Pinpoint the cell where the given text exists, returning its [x, y] midpoint coordinate. 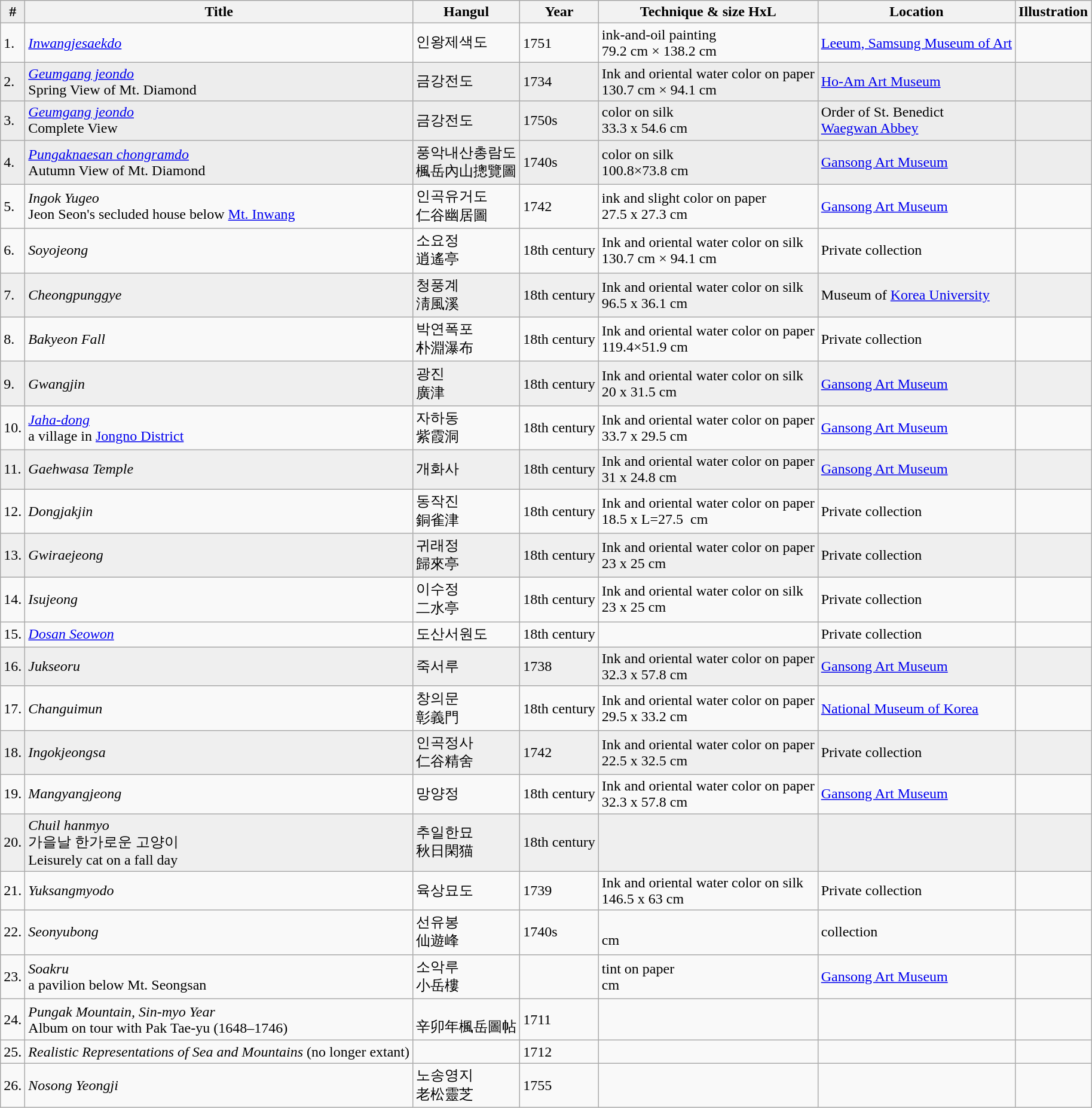
collection [916, 932]
인곡유거도 仁谷幽居圖 [466, 206]
노송영지 老松靈芝 [466, 1085]
25. [13, 1052]
Changuimun [219, 708]
辛卯年楓岳圖帖 [466, 1020]
도산서원도 [466, 635]
Ink and oriental water color on paper22.5 x 32.5 cm [708, 752]
추일한묘秋日閑猫 [466, 842]
Nosong Yeongji [219, 1085]
인왕제색도 [466, 43]
Chuil hanmyo 가을날 한가로운 고양이 Leisurely cat on a fall day [219, 842]
13. [13, 555]
18. [13, 752]
창의문彰義門 [466, 708]
color on silk 100.8×73.8 cm [708, 162]
Geumgang jeondo Complete View [219, 121]
소악루 小岳樓 [466, 976]
광진廣津 [466, 383]
10. [13, 428]
8. [13, 339]
16. [13, 666]
Soyojeong [219, 251]
이수정二水亭 [466, 600]
육상묘도 [466, 891]
23. [13, 976]
개화사 [466, 469]
Realistic Representations of Sea and Mountains (no longer extant) [219, 1052]
Isujeong [219, 600]
5. [13, 206]
풍악내산총람도 楓岳內山摠覽圖 [466, 162]
14. [13, 600]
26. [13, 1085]
1750s [559, 121]
Ho-Am Art Museum [916, 81]
3. [13, 121]
17. [13, 708]
24. [13, 1020]
15. [13, 635]
Ink and oriental water color on silk96.5 x 36.1 cm [708, 295]
2. [13, 81]
ink and slight color on paper27.5 x 27.3 cm [708, 206]
Pungak Mountain, Sin-myo Year Album on tour with Pak Tae-yu (1648–1746) [219, 1020]
Jukseoru [219, 666]
Gwangjin [219, 383]
Location [916, 12]
Ink and oriental water color on paper29.5 x 33.2 cm [708, 708]
Inwangjesaekdo [219, 43]
Ink and oriental water color on silk20 x 31.5 cm [708, 383]
Geumgang jeondoSpring View of Mt. Diamond [219, 81]
ink-and-oil painting79.2 cm × 138.2 cm [708, 43]
cm [708, 932]
Order of St. Benedict Waegwan Abbey [916, 121]
Yuksangmyodo [219, 891]
19. [13, 794]
청풍계淸風溪 [466, 295]
1755 [559, 1085]
동작진 銅雀津 [466, 511]
Gwiraejeong [219, 555]
자하동紫霞洞 [466, 428]
12. [13, 511]
Bakyeon Fall [219, 339]
Leeum, Samsung Museum of Art [916, 43]
박연폭포朴淵瀑布 [466, 339]
Ink and oriental water color on paper33.7 x 29.5 cm [708, 428]
Soakru a pavilion below Mt. Seongsan [219, 976]
Title [219, 12]
Illustration [1053, 12]
Ink and oriental water color on silk23 x 25 cm [708, 600]
Museum of Korea University [916, 295]
9. [13, 383]
Ink and oriental water color on paper18.5 x L=27.5 cm [708, 511]
Jaha-dong a village in Jongno District [219, 428]
1712 [559, 1052]
7. [13, 295]
귀래정歸來亭 [466, 555]
1734 [559, 81]
color on silk 33.3 x 54.6 cm [708, 121]
Ink and oriental water color on silk130.7 cm × 94.1 cm [708, 251]
Ink and oriental water color on silk146.5 x 63 cm [708, 891]
인곡정사仁谷精舍 [466, 752]
Mangyangjeong [219, 794]
Dongjakjin [219, 511]
Gaehwasa Temple [219, 469]
Ingokjeongsa [219, 752]
Ink and oriental water color on paper130.7 cm × 94.1 cm [708, 81]
Ink and oriental water color on paper23 x 25 cm [708, 555]
망양정 [466, 794]
Ingok Yugeo Jeon Seon's secluded house below Mt. Inwang [219, 206]
Technique & size HxL [708, 12]
소요정逍遙亭 [466, 251]
22. [13, 932]
1. [13, 43]
21. [13, 891]
Ink and oriental water color on paper119.4×51.9 cm [708, 339]
Cheongpunggye [219, 295]
Pungaknaesan chongramdo Autumn View of Mt. Diamond [219, 162]
20. [13, 842]
tint on paper cm [708, 976]
1739 [559, 891]
# [13, 12]
4. [13, 162]
Hangul [466, 12]
죽서루 [466, 666]
Dosan Seowon [219, 635]
1751 [559, 43]
6. [13, 251]
Year [559, 12]
Seonyubong [219, 932]
National Museum of Korea [916, 708]
11. [13, 469]
1711 [559, 1020]
1738 [559, 666]
선유봉 仙遊峰 [466, 932]
Ink and oriental water color on paper31 x 24.8 cm [708, 469]
